Provide the [X, Y] coordinate of the cell's center where the given text is located.  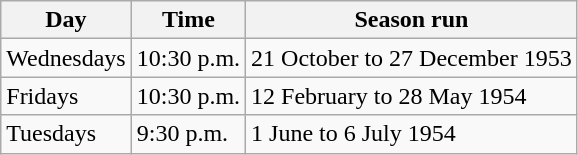
Day [66, 20]
Wednesdays [66, 58]
9:30 p.m. [188, 134]
Tuesdays [66, 134]
1 June to 6 July 1954 [412, 134]
Fridays [66, 96]
21 October to 27 December 1953 [412, 58]
12 February to 28 May 1954 [412, 96]
Season run [412, 20]
Time [188, 20]
